Capture the cell that displays the provided text and extract its (X, Y) central coordinate. 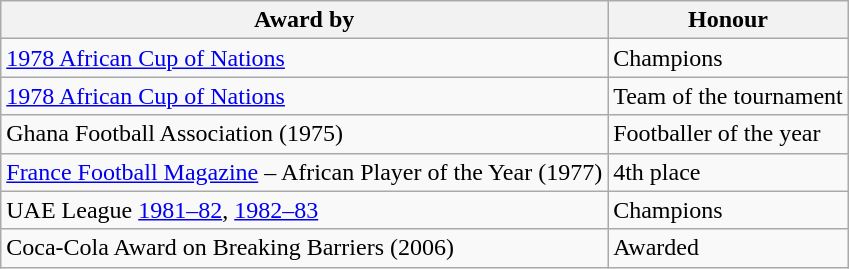
Footballer of the year (728, 134)
France Football Magazine – African Player of the Year (1977) (304, 172)
Honour (728, 20)
UAE League 1981–82, 1982–83 (304, 210)
Award by (304, 20)
4th place (728, 172)
Coca-Cola Award on Breaking Barriers (2006) (304, 248)
Ghana Football Association (1975) (304, 134)
Team of the tournament (728, 96)
Awarded (728, 248)
